Scan for the cell matching the given text and deliver its (x, y) coordinate at center. 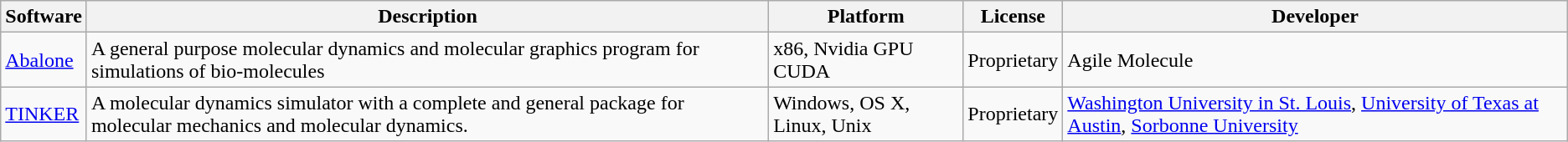
Platform (866, 17)
Windows, OS X, Linux, Unix (866, 114)
Agile Molecule (1315, 60)
A molecular dynamics simulator with a complete and general package for molecular mechanics and molecular dynamics. (427, 114)
x86, Nvidia GPU CUDA (866, 60)
TINKER (44, 114)
A general purpose molecular dynamics and molecular graphics program for simulations of bio-molecules (427, 60)
Description (427, 17)
Abalone (44, 60)
Developer (1315, 17)
License (1014, 17)
Washington University in St. Louis, University of Texas at Austin, Sorbonne University (1315, 114)
Software (44, 17)
